Determine the [X, Y] coordinate at the center of the cell enclosing the given text.  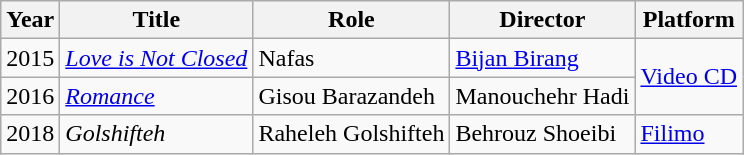
Raheleh Golshifteh [352, 134]
Romance [156, 96]
Love is Not Closed [156, 58]
Title [156, 20]
Gisou Barazandeh [352, 96]
Year [30, 20]
2016 [30, 96]
Video CD [689, 77]
Behrouz Shoeibi [542, 134]
Platform [689, 20]
Nafas [352, 58]
2018 [30, 134]
Golshifteh [156, 134]
Director [542, 20]
Bijan Birang [542, 58]
2015 [30, 58]
Role [352, 20]
Manouchehr Hadi [542, 96]
Filimo [689, 134]
